Identify which cell holds the provided text, then report its [X, Y] central coordinate. 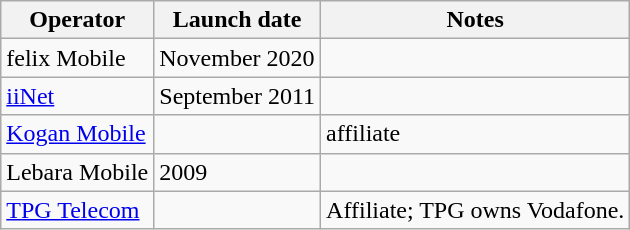
iiNet [78, 96]
Notes [476, 20]
felix Mobile [78, 58]
November 2020 [238, 58]
affiliate [476, 134]
Launch date [238, 20]
Operator [78, 20]
TPG Telecom [78, 210]
Kogan Mobile [78, 134]
2009 [238, 172]
Lebara Mobile [78, 172]
September 2011 [238, 96]
Affiliate; TPG owns Vodafone. [476, 210]
